Detect which cell encompasses the target text, then output its [X, Y] center coordinate. 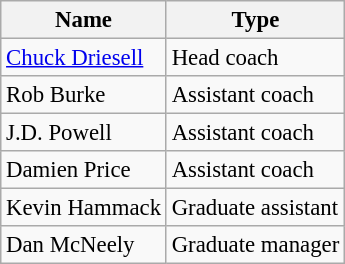
Damien Price [84, 170]
Chuck Driesell [84, 58]
Type [255, 20]
Head coach [255, 58]
Dan McNeely [84, 245]
Name [84, 20]
Rob Burke [84, 95]
Graduate assistant [255, 208]
Kevin Hammack [84, 208]
Graduate manager [255, 245]
J.D. Powell [84, 133]
